Return (x, y) of the center of cell containing provided text 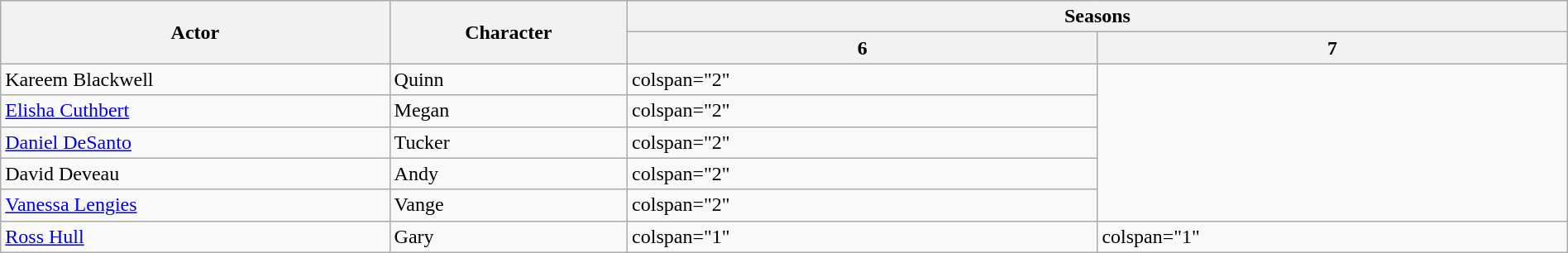
Quinn (509, 79)
Gary (509, 236)
Andy (509, 174)
Ross Hull (195, 236)
Elisha Cuthbert (195, 111)
Daniel DeSanto (195, 142)
Tucker (509, 142)
7 (1332, 48)
Megan (509, 111)
6 (863, 48)
David Deveau (195, 174)
Vange (509, 205)
Character (509, 32)
Actor (195, 32)
Seasons (1098, 17)
Vanessa Lengies (195, 205)
Kareem Blackwell (195, 79)
